Return the (x, y) coordinate for the center point of the cell that contains the specified text.  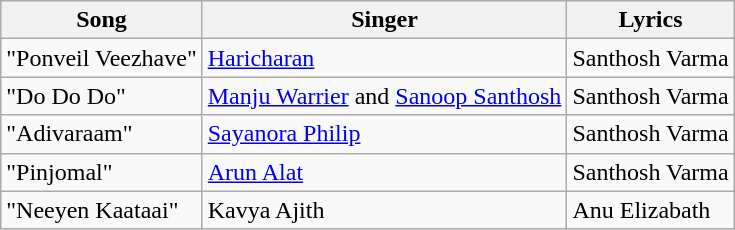
"Ponveil Veezhave" (102, 58)
Anu Elizabath (650, 210)
"Adivaraam" (102, 134)
Sayanora Philip (384, 134)
"Do Do Do" (102, 96)
Lyrics (650, 20)
"Pinjomal" (102, 172)
Haricharan (384, 58)
Singer (384, 20)
Song (102, 20)
"Neeyen Kaataai" (102, 210)
Manju Warrier and Sanoop Santhosh (384, 96)
Kavya Ajith (384, 210)
Arun Alat (384, 172)
